For the text-containing cell, return its midpoint in [x, y] coordinate format. 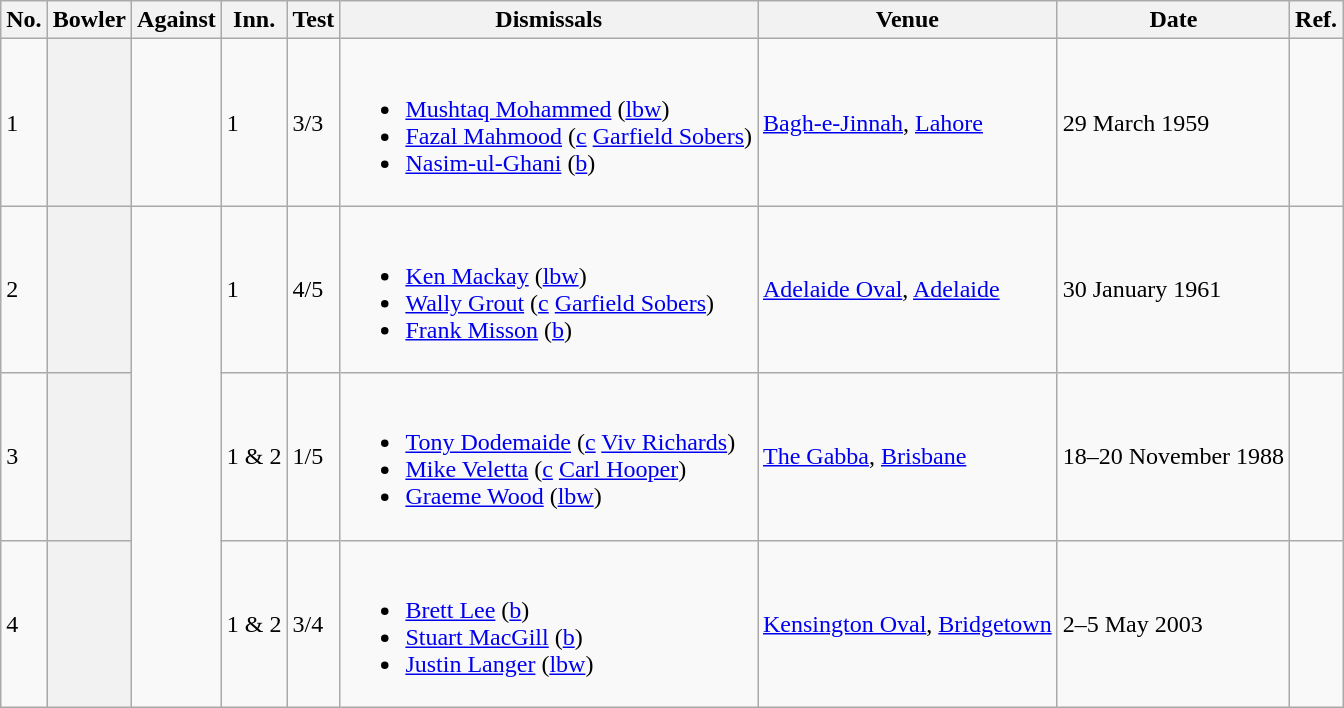
29 March 1959 [1173, 122]
Test [314, 20]
3/4 [314, 624]
2 [24, 290]
No. [24, 20]
Brett Lee (b)Stuart MacGill (b)Justin Langer (lbw) [549, 624]
2–5 May 2003 [1173, 624]
18–20 November 1988 [1173, 456]
Venue [908, 20]
Inn. [254, 20]
Bagh-e-Jinnah, Lahore [908, 122]
The Gabba, Brisbane [908, 456]
Mushtaq Mohammed (lbw)Fazal Mahmood (c Garfield Sobers)Nasim-ul-Ghani (b) [549, 122]
4 [24, 624]
Ken Mackay (lbw)Wally Grout (c Garfield Sobers)Frank Misson (b) [549, 290]
1/5 [314, 456]
Date [1173, 20]
4/5 [314, 290]
30 January 1961 [1173, 290]
3 [24, 456]
Against [177, 20]
Ref. [1316, 20]
Adelaide Oval, Adelaide [908, 290]
Kensington Oval, Bridgetown [908, 624]
3/3 [314, 122]
Dismissals [549, 20]
Tony Dodemaide (c Viv Richards)Mike Veletta (c Carl Hooper)Graeme Wood (lbw) [549, 456]
Bowler [89, 20]
